Provide the (X, Y) coordinate of the cell's center where the given text is located.  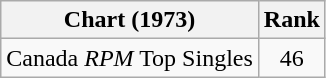
Canada RPM Top Singles (130, 58)
Chart (1973) (130, 20)
46 (292, 58)
Rank (292, 20)
